Extract the (X, Y) coordinate from the center of the cell holding the provided text.  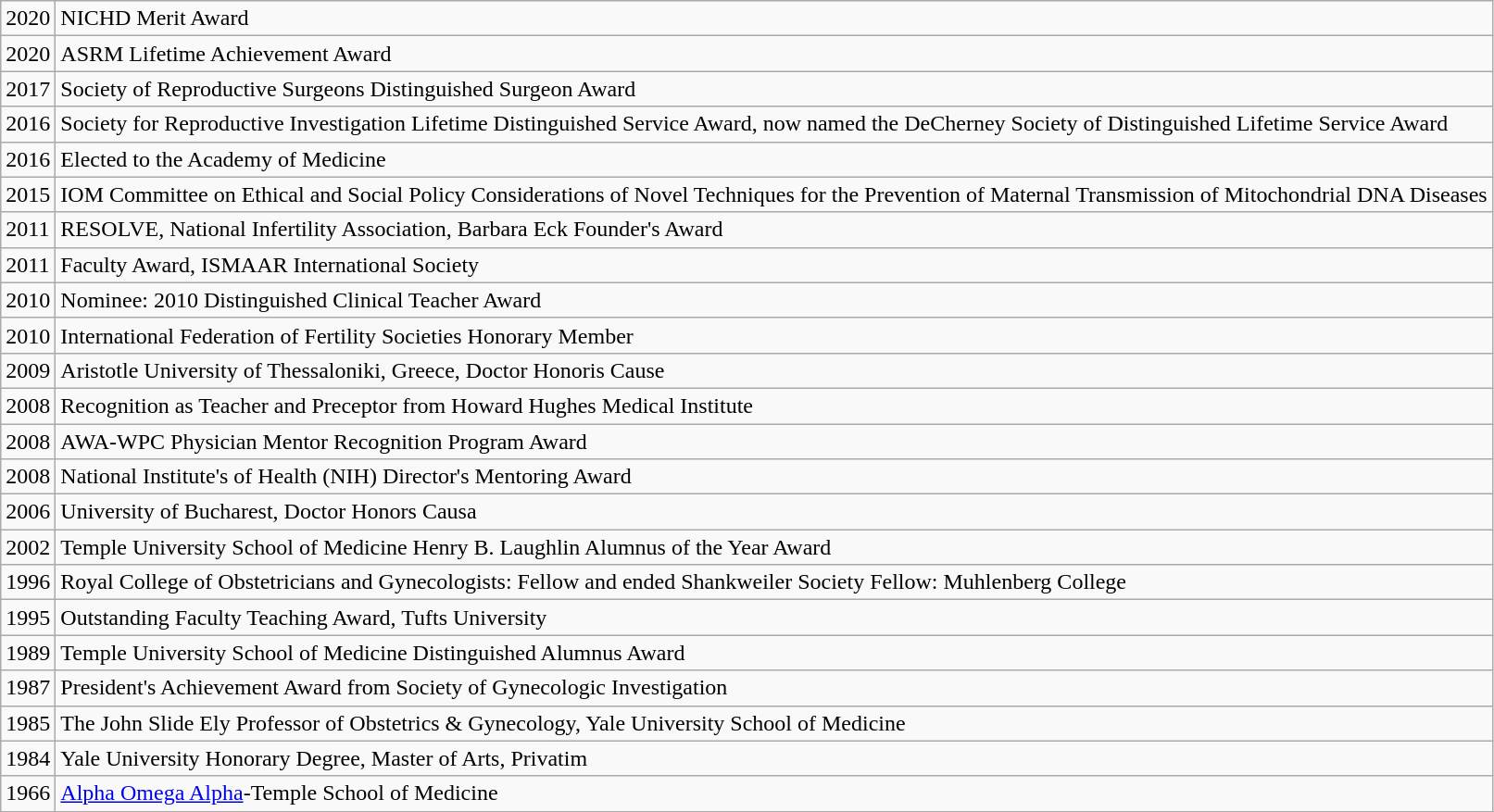
Elected to the Academy of Medicine (774, 159)
The John Slide Ely Professor of Obstetrics & Gynecology, Yale University School of Medicine (774, 723)
1995 (28, 618)
Aristotle University of Thessaloniki, Greece, Doctor Honoris Cause (774, 370)
Society of Reproductive Surgeons Distinguished Surgeon Award (774, 89)
1989 (28, 653)
Yale University Honorary Degree, Master of Arts, Privatim (774, 758)
AWA-WPC Physician Mentor Recognition Program Award (774, 442)
RESOLVE, National Infertility Association, Barbara Eck Founder's Award (774, 230)
Alpha Omega Alpha-Temple School of Medicine (774, 793)
National Institute's of Health (NIH) Director's Mentoring Award (774, 477)
Royal College of Obstetricians and Gynecologists: Fellow and ended Shankweiler Society Fellow: Muhlenberg College (774, 582)
2017 (28, 89)
1996 (28, 582)
Nominee: 2010 Distinguished Clinical Teacher Award (774, 300)
2015 (28, 194)
2006 (28, 512)
Society for Reproductive Investigation Lifetime Distinguished Service Award, now named the DeCherney Society of Distinguished Lifetime Service Award (774, 124)
2009 (28, 370)
2002 (28, 547)
International Federation of Fertility Societies Honorary Member (774, 335)
NICHD Merit Award (774, 19)
President's Achievement Award from Society of Gynecologic Investigation (774, 688)
Faculty Award, ISMAAR International Society (774, 265)
1985 (28, 723)
University of Bucharest, Doctor Honors Causa (774, 512)
Recognition as Teacher and Preceptor from Howard Hughes Medical Institute (774, 406)
ASRM Lifetime Achievement Award (774, 54)
Outstanding Faculty Teaching Award, Tufts University (774, 618)
Temple University School of Medicine Distinguished Alumnus Award (774, 653)
1987 (28, 688)
1984 (28, 758)
Temple University School of Medicine Henry B. Laughlin Alumnus of the Year Award (774, 547)
1966 (28, 793)
